Find where the given text appears and provide that cell's center as (x, y) coordinate. 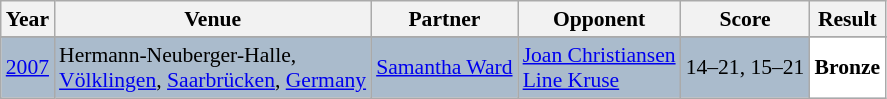
Bronze (847, 68)
Partner (444, 19)
Opponent (600, 19)
Venue (212, 19)
14–21, 15–21 (746, 68)
Samantha Ward (444, 68)
Score (746, 19)
Result (847, 19)
2007 (28, 68)
Year (28, 19)
Joan Christiansen Line Kruse (600, 68)
Hermann-Neuberger-Halle,Völklingen, Saarbrücken, Germany (212, 68)
